Search for the cell housing the specified text and yield its [x, y] center coordinate. 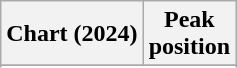
Peakposition [189, 34]
Chart (2024) [72, 34]
